Find where the given text appears and provide that cell's center as [X, Y] coordinate. 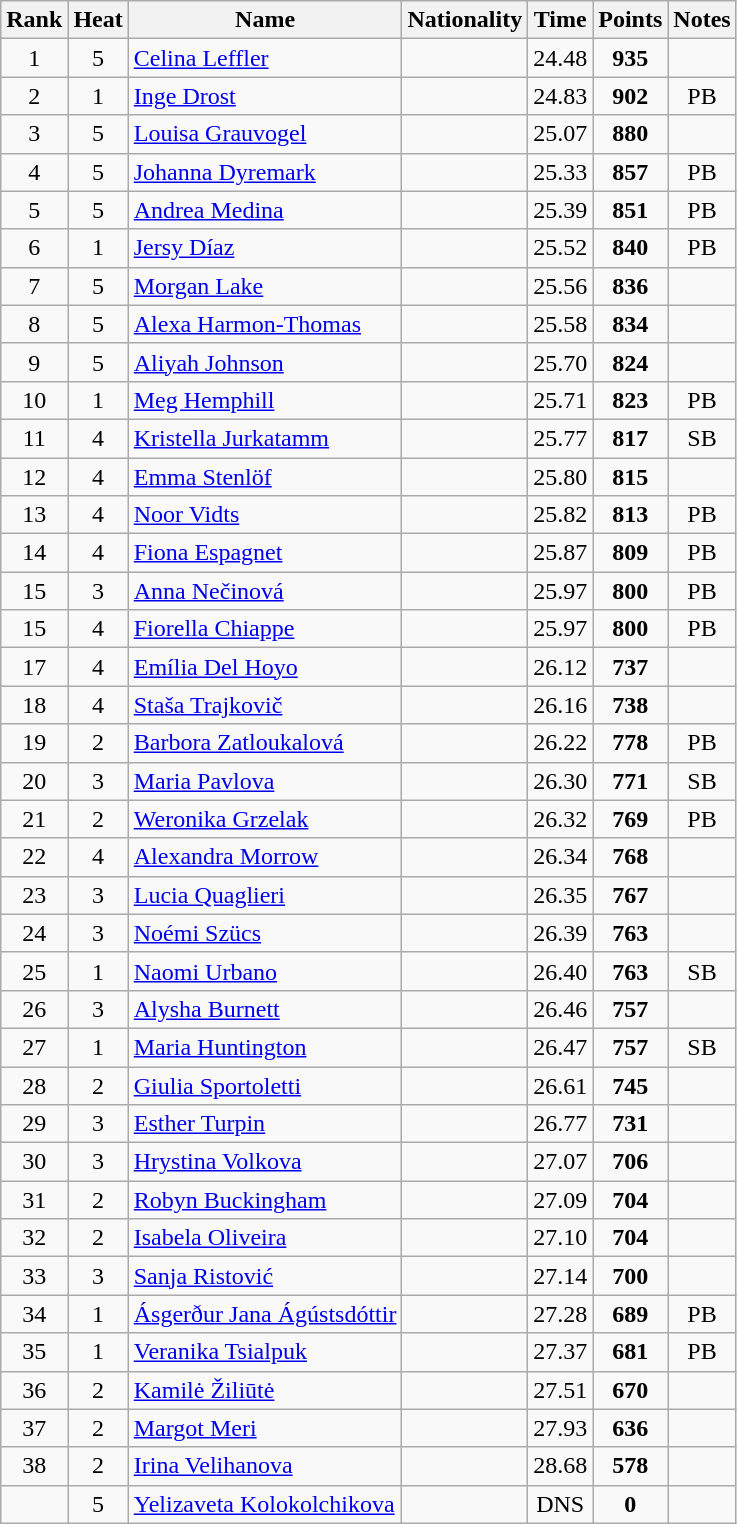
27.37 [560, 1352]
23 [34, 895]
27.51 [560, 1390]
12 [34, 477]
851 [630, 210]
9 [34, 362]
Meg Hemphill [265, 400]
34 [34, 1314]
27.28 [560, 1314]
Giulia Sportoletti [265, 1085]
27.93 [560, 1428]
37 [34, 1428]
706 [630, 1162]
25.56 [560, 286]
Rank [34, 20]
26.34 [560, 857]
902 [630, 96]
Andrea Medina [265, 210]
840 [630, 248]
Yelizaveta Kolokolchikova [265, 1504]
Louisa Grauvogel [265, 134]
Notes [702, 20]
26.22 [560, 743]
670 [630, 1390]
7 [34, 286]
26.35 [560, 895]
731 [630, 1124]
27.10 [560, 1238]
25.77 [560, 438]
25.82 [560, 515]
25.52 [560, 248]
20 [34, 781]
24.83 [560, 96]
Inge Drost [265, 96]
857 [630, 172]
Alysha Burnett [265, 1009]
Jersy Díaz [265, 248]
17 [34, 667]
Weronika Grzelak [265, 819]
29 [34, 1124]
Margot Meri [265, 1428]
Johanna Dyremark [265, 172]
26.30 [560, 781]
767 [630, 895]
Celina Leffler [265, 58]
Time [560, 20]
Robyn Buckingham [265, 1200]
28 [34, 1085]
817 [630, 438]
Heat [98, 20]
745 [630, 1085]
Barbora Zatloukalová [265, 743]
35 [34, 1352]
738 [630, 705]
Lucia Quaglieri [265, 895]
636 [630, 1428]
8 [34, 324]
Noémi Szücs [265, 933]
26.32 [560, 819]
834 [630, 324]
18 [34, 705]
25.33 [560, 172]
26 [34, 1009]
10 [34, 400]
13 [34, 515]
689 [630, 1314]
19 [34, 743]
33 [34, 1276]
Nationality [465, 20]
Naomi Urbano [265, 971]
813 [630, 515]
Sanja Ristović [265, 1276]
36 [34, 1390]
27.09 [560, 1200]
737 [630, 667]
578 [630, 1466]
11 [34, 438]
26.61 [560, 1085]
Aliyah Johnson [265, 362]
22 [34, 857]
Fiona Espagnet [265, 553]
Maria Pavlova [265, 781]
6 [34, 248]
Emma Stenlöf [265, 477]
Hrystina Volkova [265, 1162]
Name [265, 20]
880 [630, 134]
27.07 [560, 1162]
32 [34, 1238]
Isabela Oliveira [265, 1238]
Emília Del Hoyo [265, 667]
Maria Huntington [265, 1047]
Esther Turpin [265, 1124]
26.46 [560, 1009]
Staša Trajkovič [265, 705]
25.58 [560, 324]
26.12 [560, 667]
24.48 [560, 58]
935 [630, 58]
Veranika Tsialpuk [265, 1352]
26.16 [560, 705]
823 [630, 400]
31 [34, 1200]
0 [630, 1504]
24 [34, 933]
26.47 [560, 1047]
25 [34, 971]
28.68 [560, 1466]
21 [34, 819]
25.80 [560, 477]
Alexandra Morrow [265, 857]
771 [630, 781]
30 [34, 1162]
Ásgerður Jana Ágústsdóttir [265, 1314]
Noor Vidts [265, 515]
Points [630, 20]
25.70 [560, 362]
38 [34, 1466]
25.71 [560, 400]
824 [630, 362]
27.14 [560, 1276]
836 [630, 286]
681 [630, 1352]
Irina Velihanova [265, 1466]
Anna Nečinová [265, 591]
815 [630, 477]
809 [630, 553]
26.40 [560, 971]
25.87 [560, 553]
25.39 [560, 210]
Kamilė Žiliūtė [265, 1390]
26.77 [560, 1124]
768 [630, 857]
14 [34, 553]
DNS [560, 1504]
700 [630, 1276]
Kristella Jurkatamm [265, 438]
26.39 [560, 933]
778 [630, 743]
769 [630, 819]
Alexa Harmon-Thomas [265, 324]
25.07 [560, 134]
Morgan Lake [265, 286]
Fiorella Chiappe [265, 629]
27 [34, 1047]
